Pinpoint the cell where the given text exists, returning its [x, y] midpoint coordinate. 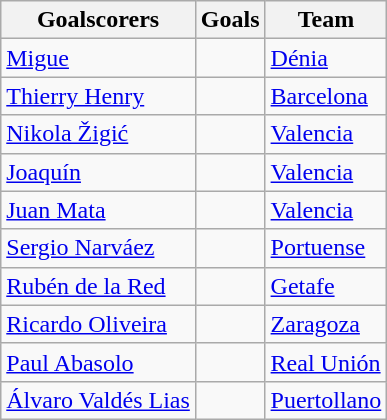
Portuense [326, 248]
Getafe [326, 286]
Barcelona [326, 96]
Rubén de la Red [98, 286]
Goalscorers [98, 20]
Team [326, 20]
Paul Abasolo [98, 362]
Goals [230, 20]
Migue [98, 58]
Thierry Henry [98, 96]
Joaquín [98, 172]
Real Unión [326, 362]
Sergio Narváez [98, 248]
Zaragoza [326, 324]
Ricardo Oliveira [98, 324]
Puertollano [326, 400]
Dénia [326, 58]
Nikola Žigić [98, 134]
Álvaro Valdés Lias [98, 400]
Juan Mata [98, 210]
